Identify which cell holds the provided text, then report its (x, y) central coordinate. 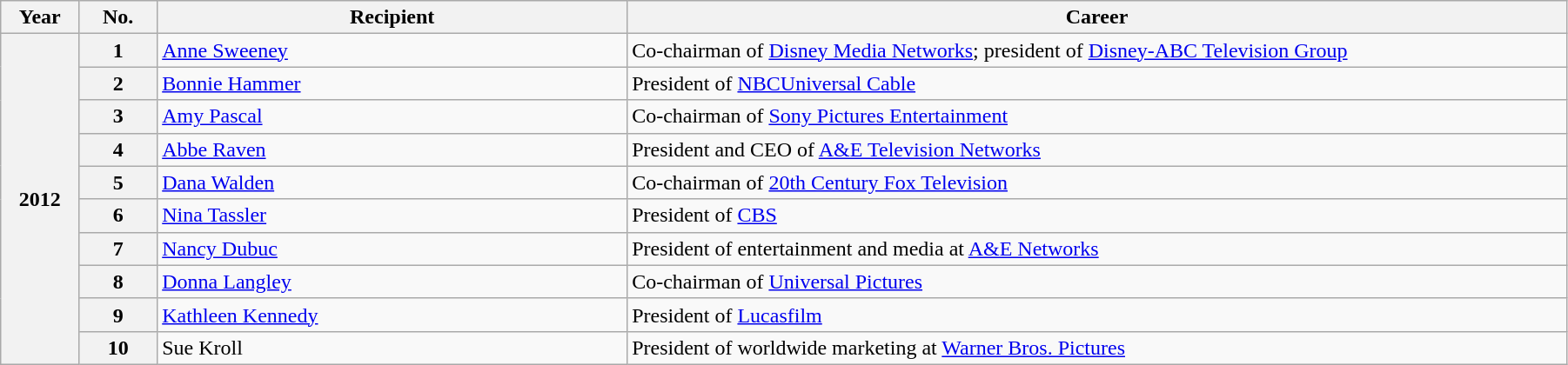
Kathleen Kennedy (392, 315)
Nancy Dubuc (392, 249)
10 (118, 348)
President and CEO of A&E Television Networks (1097, 149)
4 (118, 149)
Dana Walden (392, 182)
Nina Tassler (392, 216)
8 (118, 282)
Sue Kroll (392, 348)
Recipient (392, 17)
5 (118, 182)
1 (118, 50)
President of NBCUniversal Cable (1097, 83)
President of CBS (1097, 216)
Abbe Raven (392, 149)
2 (118, 83)
President of Lucasfilm (1097, 315)
Career (1097, 17)
President of worldwide marketing at Warner Bros. Pictures (1097, 348)
Co-chairman of 20th Century Fox Television (1097, 182)
Co-chairman of Disney Media Networks; president of Disney-ABC Television Group (1097, 50)
Amy Pascal (392, 116)
Donna Langley (392, 282)
No. (118, 17)
6 (118, 216)
7 (118, 249)
Co-chairman of Universal Pictures (1097, 282)
Anne Sweeney (392, 50)
2012 (40, 200)
3 (118, 116)
9 (118, 315)
Bonnie Hammer (392, 83)
Year (40, 17)
President of entertainment and media at A&E Networks (1097, 249)
Co-chairman of Sony Pictures Entertainment (1097, 116)
